Capture the cell that displays the provided text and extract its (X, Y) central coordinate. 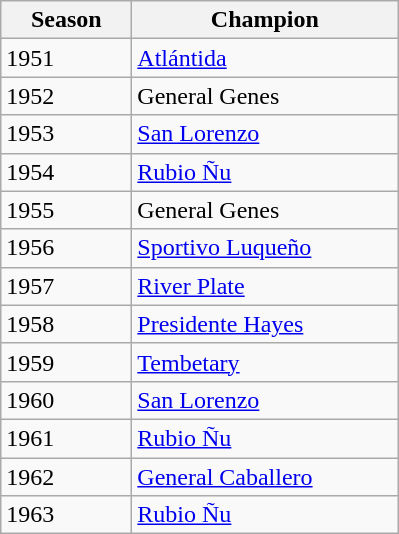
1955 (66, 210)
Tembetary (265, 362)
1959 (66, 362)
1951 (66, 58)
River Plate (265, 286)
Presidente Hayes (265, 324)
1958 (66, 324)
General Caballero (265, 477)
Atlántida (265, 58)
1952 (66, 96)
Sportivo Luqueño (265, 248)
1956 (66, 248)
Champion (265, 20)
Season (66, 20)
1962 (66, 477)
1961 (66, 438)
1963 (66, 515)
1957 (66, 286)
1960 (66, 400)
1954 (66, 172)
1953 (66, 134)
